Determine the (x, y) coordinate at the center of the cell enclosing the given text.  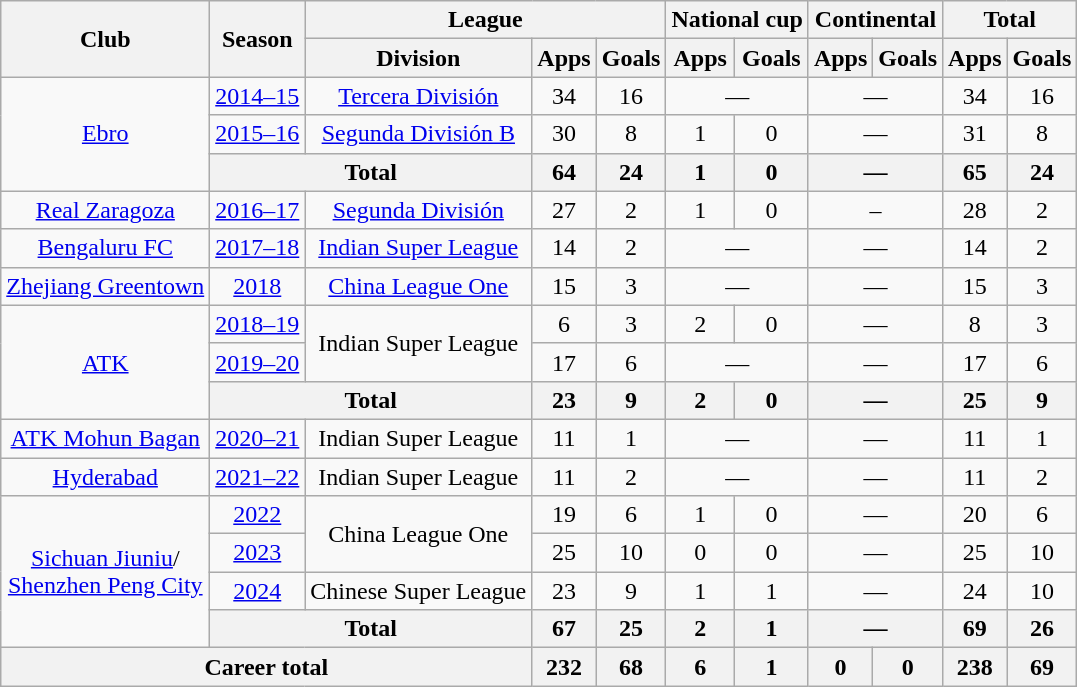
2017–18 (258, 248)
Chinese Super League (418, 591)
68 (631, 667)
30 (564, 134)
2023 (258, 553)
Continental (875, 20)
Sichuan Jiuniu/Shenzhen Peng City (106, 572)
28 (975, 210)
Ebro (106, 134)
– (875, 210)
Hyderabad (106, 477)
National cup (737, 20)
2024 (258, 591)
2019–20 (258, 362)
31 (975, 134)
Club (106, 39)
Division (418, 58)
Real Zaragoza (106, 210)
2018 (258, 286)
ATK (106, 362)
26 (1042, 629)
Tercera División (418, 96)
2021–22 (258, 477)
League (486, 20)
232 (564, 667)
20 (975, 515)
Segunda División (418, 210)
2020–21 (258, 438)
2014–15 (258, 96)
27 (564, 210)
65 (975, 172)
2018–19 (258, 324)
Zhejiang Greentown (106, 286)
Segunda División B (418, 134)
64 (564, 172)
Career total (266, 667)
67 (564, 629)
2015–16 (258, 134)
238 (975, 667)
Season (258, 39)
2016–17 (258, 210)
Bengaluru FC (106, 248)
19 (564, 515)
2022 (258, 515)
ATK Mohun Bagan (106, 438)
